Detect which cell encompasses the target text, then output its [x, y] center coordinate. 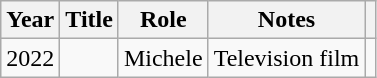
Role [163, 20]
Year [30, 20]
Notes [286, 20]
Michele [163, 58]
2022 [30, 58]
Television film [286, 58]
Title [90, 20]
